Provide the [X, Y] coordinate of the cell's center where the given text is located.  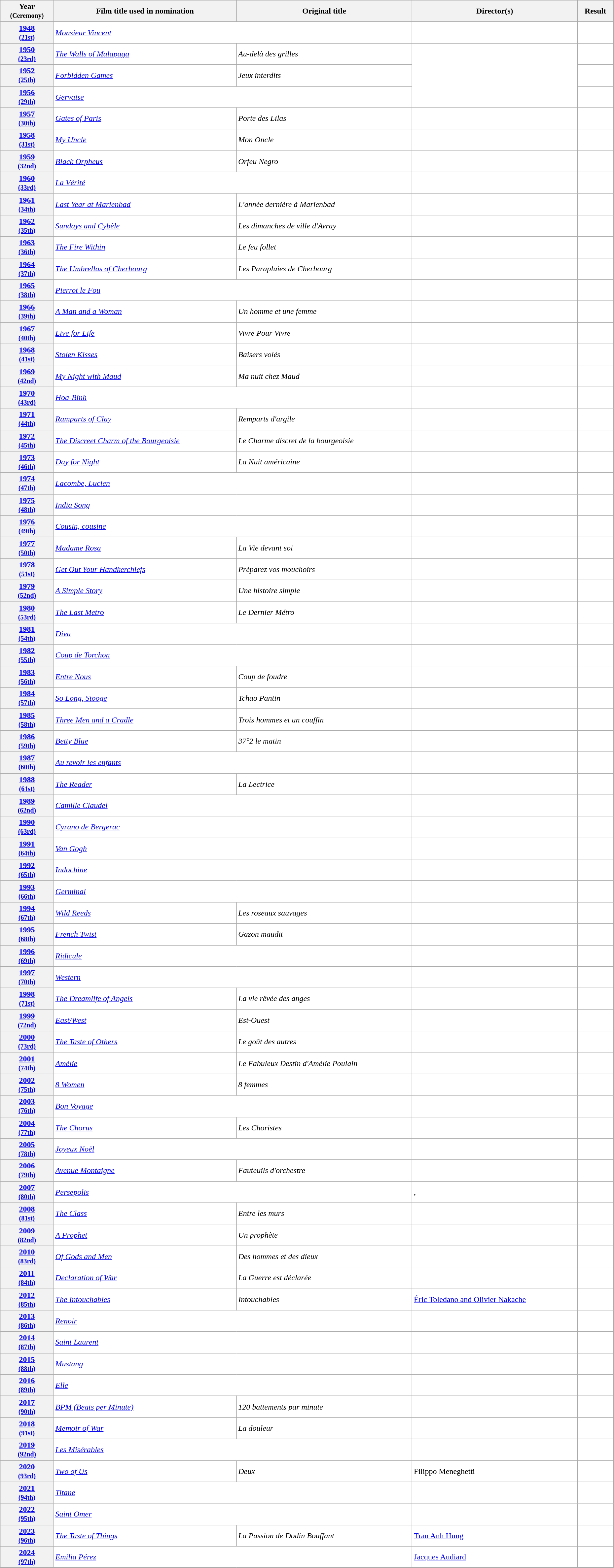
Lacombe, Lucien [233, 483]
La Nuit américaine [324, 462]
1965(38th) [27, 290]
Van Gogh [233, 848]
1956(29th) [27, 97]
1960(33rd) [27, 183]
La Vie devant soi [324, 548]
Le Dernier Métro [324, 612]
2018(91st) [27, 1428]
Avenue Montaigne [145, 1170]
1961(34th) [27, 204]
1952(25th) [27, 75]
Éric Toledano and Olivier Nakache [495, 1299]
So Long, Stooge [145, 698]
Baisers volés [324, 354]
Porte des Lilas [324, 118]
Film title used in nomination [145, 11]
Un homme et une femme [324, 312]
2008(81st) [27, 1213]
Last Year at Marienbad [145, 204]
Gazon maudit [324, 934]
Orfeu Negro [324, 161]
Le Charme discret de la bourgeoisie [324, 440]
2019(92nd) [27, 1450]
Coup de Torchon [233, 655]
1987(60th) [27, 762]
1948(21st) [27, 32]
Les roseaux sauvages [324, 913]
Filippo Meneghetti [495, 1471]
Cyrano de Bergerac [233, 827]
East/West [145, 1020]
Day for Night [145, 462]
1958(31st) [27, 140]
2023(96th) [27, 1535]
2012(85th) [27, 1299]
1959(32nd) [27, 161]
1986(59th) [27, 741]
Of Gods and Men [145, 1256]
French Twist [145, 934]
Result [595, 11]
Au revoir les enfants [233, 762]
2001(74th) [27, 1063]
Monsieur Vincent [233, 32]
My Night with Maud [145, 376]
La Passion de Dodin Bouffant [324, 1535]
1970(43rd) [27, 397]
La Guerre est déclarée [324, 1278]
1994(67th) [27, 913]
The Taste of Others [145, 1042]
1979(52nd) [27, 591]
La Vérité [233, 183]
Mon Oncle [324, 140]
La vie rêvée des anges [324, 999]
Préparez vos mouchoirs [324, 569]
The Intouchables [145, 1299]
Au-delà des grilles [324, 54]
Entre les murs [324, 1213]
My Uncle [145, 140]
2013(86th) [27, 1321]
1971(44th) [27, 419]
Jeux interdits [324, 75]
Trois hommes et un couffin [324, 719]
BPM (Beats per Minute) [145, 1407]
Hoa-Binh [233, 397]
1974(47th) [27, 483]
1998(71st) [27, 999]
Vivre Pour Vivre [324, 333]
Les Choristes [324, 1127]
2022(95th) [27, 1514]
Les dimanches de ville d'Avray [324, 226]
1993(66th) [27, 891]
Deux [324, 1471]
2015(88th) [27, 1364]
Coup de foudre [324, 677]
1966(39th) [27, 312]
Joyeux Noël [233, 1149]
Black Orpheus [145, 161]
A Simple Story [145, 591]
L'année dernière à Marienbad [324, 204]
2009(82nd) [27, 1235]
Director(s) [495, 11]
1963(36th) [27, 247]
Ma nuit chez Maud [324, 376]
2010(83rd) [27, 1256]
Renoir [233, 1321]
Ridicule [233, 956]
2005(78th) [27, 1149]
1972(45th) [27, 440]
Intouchables [324, 1299]
1964(37th) [27, 269]
Entre Nous [145, 677]
A Man and a Woman [145, 312]
Les Misérables [233, 1450]
Un prophète [324, 1235]
La douleur [324, 1428]
Une histoire simple [324, 591]
Get Out Your Handkerchiefs [145, 569]
Les Parapluies de Cherbourg [324, 269]
1962(35th) [27, 226]
Est-Ouest [324, 1020]
1969(42nd) [27, 376]
, [495, 1192]
1989(62nd) [27, 805]
1977(50th) [27, 548]
Le Fabuleux Destin d'Amélie Poulain [324, 1063]
8 Women [145, 1084]
Gervaise [233, 97]
Emilia Pérez [233, 1557]
The Taste of Things [145, 1535]
Original title [324, 11]
The Dreamlife of Angels [145, 999]
Western [233, 978]
Live for Life [145, 333]
Titane [233, 1492]
2014(87th) [27, 1343]
1992(65th) [27, 870]
Betty Blue [145, 741]
1978(51st) [27, 569]
2003(76th) [27, 1106]
2000(73rd) [27, 1042]
2024(97th) [27, 1557]
The Umbrellas of Cherbourg [145, 269]
1983(56th) [27, 677]
Diva [233, 634]
Wild Reeds [145, 913]
Stolen Kisses [145, 354]
1985(58th) [27, 719]
37°2 le matin [324, 741]
Bon Voyage [233, 1106]
2017(90th) [27, 1407]
Tchao Pantin [324, 698]
120 battements par minute [324, 1407]
2002(75th) [27, 1084]
1982(55th) [27, 655]
The Class [145, 1213]
Two of Us [145, 1471]
Tran Anh Hung [495, 1535]
1976(49th) [27, 526]
Indochine [233, 870]
1984(57th) [27, 698]
1991(64th) [27, 848]
1967(40th) [27, 333]
2020(93rd) [27, 1471]
2021(94th) [27, 1492]
1968(41st) [27, 354]
Remparts d'argile [324, 419]
Gates of Paris [145, 118]
Memoir of War [145, 1428]
Saint Omer [233, 1514]
Camille Claudel [233, 805]
Three Men and a Cradle [145, 719]
1995(68th) [27, 934]
Pierrot le Fou [233, 290]
Madame Rosa [145, 548]
1981(54th) [27, 634]
The Last Metro [145, 612]
1957(30th) [27, 118]
1990(63rd) [27, 827]
Saint Laurent [233, 1343]
Sundays and Cybèle [145, 226]
La Lectrice [324, 784]
A Prophet [145, 1235]
2004(77th) [27, 1127]
India Song [233, 505]
1980(53rd) [27, 612]
The Discreet Charm of the Bourgeoisie [145, 440]
2016(89th) [27, 1385]
8 femmes [324, 1084]
The Reader [145, 784]
2011(84th) [27, 1278]
Le feu follet [324, 247]
1973(46th) [27, 462]
1975(48th) [27, 505]
1997(70th) [27, 978]
Elle [233, 1385]
Amélie [145, 1063]
Germinal [233, 891]
Le goût des autres [324, 1042]
1999(72nd) [27, 1020]
Jacques Audiard [495, 1557]
The Fire Within [145, 247]
1988(61st) [27, 784]
Ramparts of Clay [145, 419]
1950(23rd) [27, 54]
1996(69th) [27, 956]
Cousin, cousine [233, 526]
Forbidden Games [145, 75]
The Walls of Malapaga [145, 54]
2007(80th) [27, 1192]
Declaration of War [145, 1278]
Mustang [233, 1364]
Fauteuils d'orchestre [324, 1170]
Des hommes et des dieux [324, 1256]
Persepolis [233, 1192]
2006(79th) [27, 1170]
Year(Ceremony) [27, 11]
The Chorus [145, 1127]
